Detect which cell encompasses the target text, then output its [x, y] center coordinate. 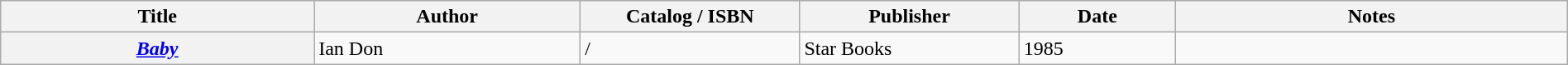
1985 [1097, 48]
/ [690, 48]
Author [447, 17]
Catalog / ISBN [690, 17]
Publisher [910, 17]
Star Books [910, 48]
Title [157, 17]
Date [1097, 17]
Notes [1372, 17]
Ian Don [447, 48]
Baby [157, 48]
